Search for the cell housing the specified text and yield its [x, y] center coordinate. 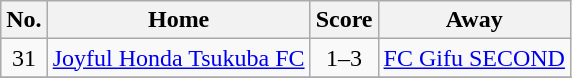
Score [344, 20]
Joyful Honda Tsukuba FC [178, 58]
1–3 [344, 58]
No. [24, 20]
FC Gifu SECOND [474, 58]
31 [24, 58]
Away [474, 20]
Home [178, 20]
